From the cell containing the given text, extract its center point as (x, y) coordinate. 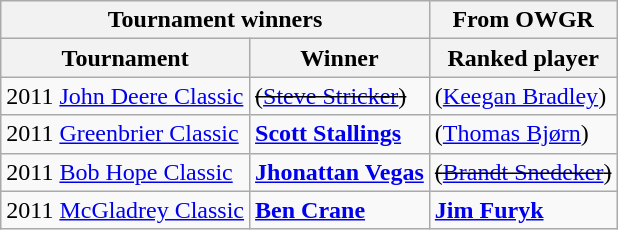
Ranked player (523, 58)
(Thomas Bjørn) (523, 134)
2011 Bob Hope Classic (126, 172)
(Brandt Snedeker) (523, 172)
From OWGR (523, 20)
Tournament (126, 58)
Jim Furyk (523, 210)
2011 McGladrey Classic (126, 210)
Ben Crane (340, 210)
(Steve Stricker) (340, 96)
(Keegan Bradley) (523, 96)
Jhonattan Vegas (340, 172)
Tournament winners (216, 20)
Scott Stallings (340, 134)
2011 Greenbrier Classic (126, 134)
2011 John Deere Classic (126, 96)
Winner (340, 58)
